Extract the (x, y) coordinate from the center of the cell holding the provided text.  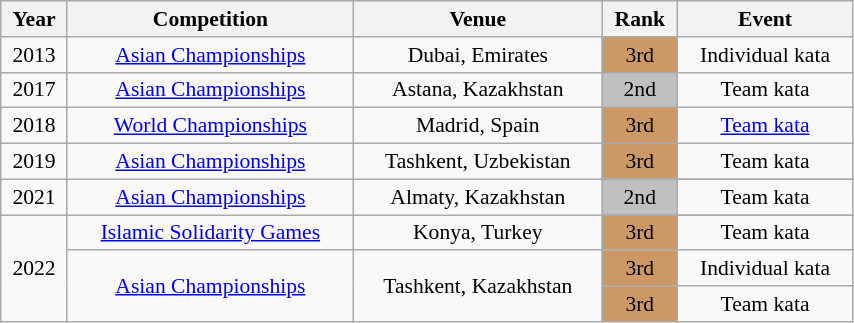
Islamic Solidarity Games (210, 233)
Year (34, 19)
Event (766, 19)
Astana, Kazakhstan (478, 90)
Venue (478, 19)
Konya, Turkey (478, 233)
Dubai, Emirates (478, 55)
2021 (34, 197)
2013 (34, 55)
2022 (34, 268)
Almaty, Kazakhstan (478, 197)
2017 (34, 90)
Tashkent, Kazakhstan (478, 286)
2019 (34, 162)
World Championships (210, 126)
2018 (34, 126)
Competition (210, 19)
Rank (640, 19)
Tashkent, Uzbekistan (478, 162)
Madrid, Spain (478, 126)
